Find where the given text appears and provide that cell's center as [x, y] coordinate. 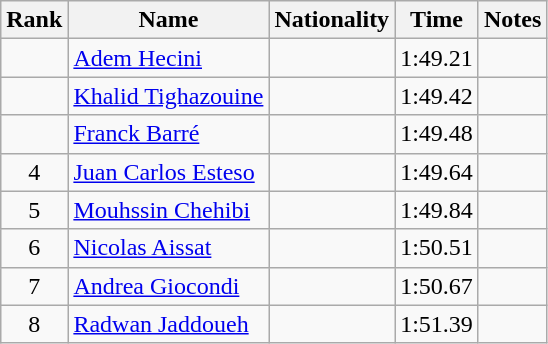
1:50.67 [437, 286]
1:51.39 [437, 324]
1:50.51 [437, 248]
8 [34, 324]
1:49.48 [437, 134]
Notes [512, 20]
1:49.21 [437, 58]
Radwan Jaddoueh [168, 324]
Mouhssin Chehibi [168, 210]
1:49.64 [437, 172]
Nicolas Aissat [168, 248]
Khalid Tighazouine [168, 96]
Adem Hecini [168, 58]
Rank [34, 20]
Juan Carlos Esteso [168, 172]
Name [168, 20]
1:49.84 [437, 210]
4 [34, 172]
7 [34, 286]
Time [437, 20]
1:49.42 [437, 96]
Nationality [332, 20]
6 [34, 248]
Franck Barré [168, 134]
Andrea Giocondi [168, 286]
5 [34, 210]
